Extract the (x, y) coordinate from the center of the cell holding the provided text.  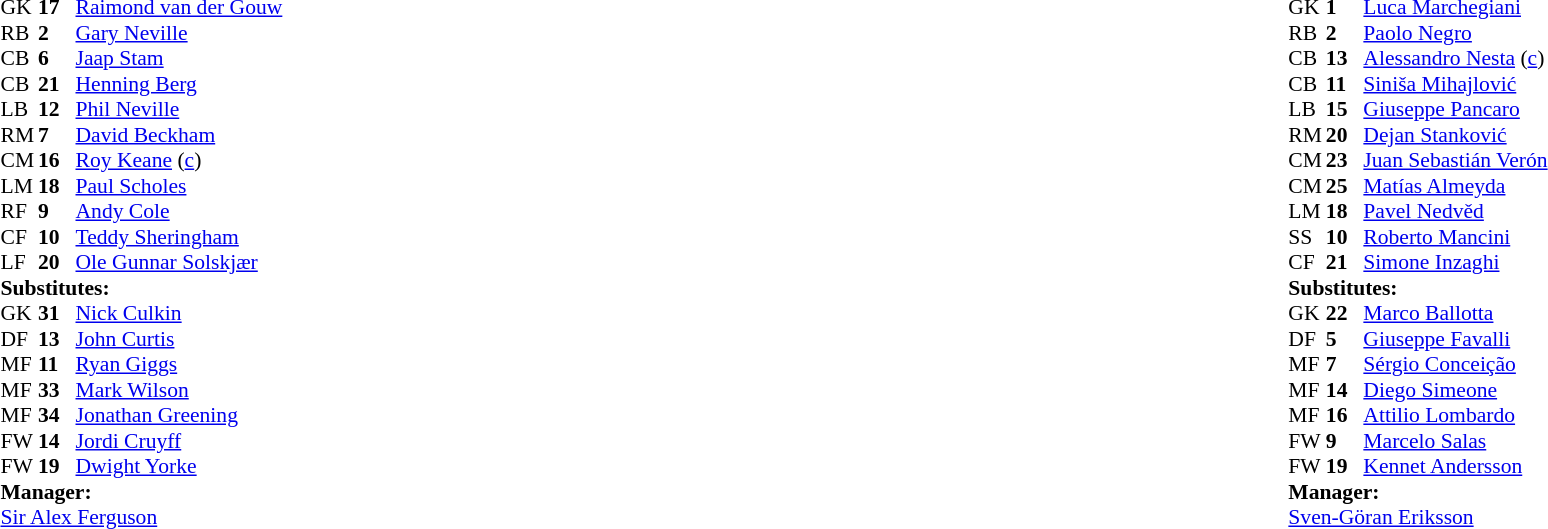
Ole Gunnar Solskjær (180, 263)
5 (1345, 339)
Jordi Cruyff (180, 441)
Pavel Nedvěd (1455, 211)
Alessandro Nesta (c) (1455, 59)
Kennet Andersson (1455, 467)
34 (57, 415)
Mark Wilson (180, 390)
Diego Simeone (1455, 390)
Teddy Sheringham (180, 237)
Paolo Negro (1455, 33)
Nick Culkin (180, 313)
33 (57, 390)
6 (57, 59)
Siniša Mihajlović (1455, 84)
John Curtis (180, 339)
RF (19, 211)
Dwight Yorke (180, 467)
Attilio Lombardo (1455, 415)
LF (19, 263)
Jonathan Greening (180, 415)
Jaap Stam (180, 59)
Roy Keane (c) (180, 161)
23 (1345, 161)
Phil Neville (180, 109)
Simone Inzaghi (1455, 263)
Dejan Stanković (1455, 135)
Gary Neville (180, 33)
Andy Cole (180, 211)
Marcelo Salas (1455, 441)
Roberto Mancini (1455, 237)
15 (1345, 109)
Ryan Giggs (180, 365)
Henning Berg (180, 84)
Paul Scholes (180, 186)
Juan Sebastián Verón (1455, 161)
Giuseppe Favalli (1455, 339)
Sérgio Conceição (1455, 365)
SS (1307, 237)
31 (57, 313)
Matías Almeyda (1455, 186)
Giuseppe Pancaro (1455, 109)
Marco Ballotta (1455, 313)
David Beckham (180, 135)
22 (1345, 313)
12 (57, 109)
25 (1345, 186)
